Extract the (x, y) coordinate from the center of the cell holding the provided text.  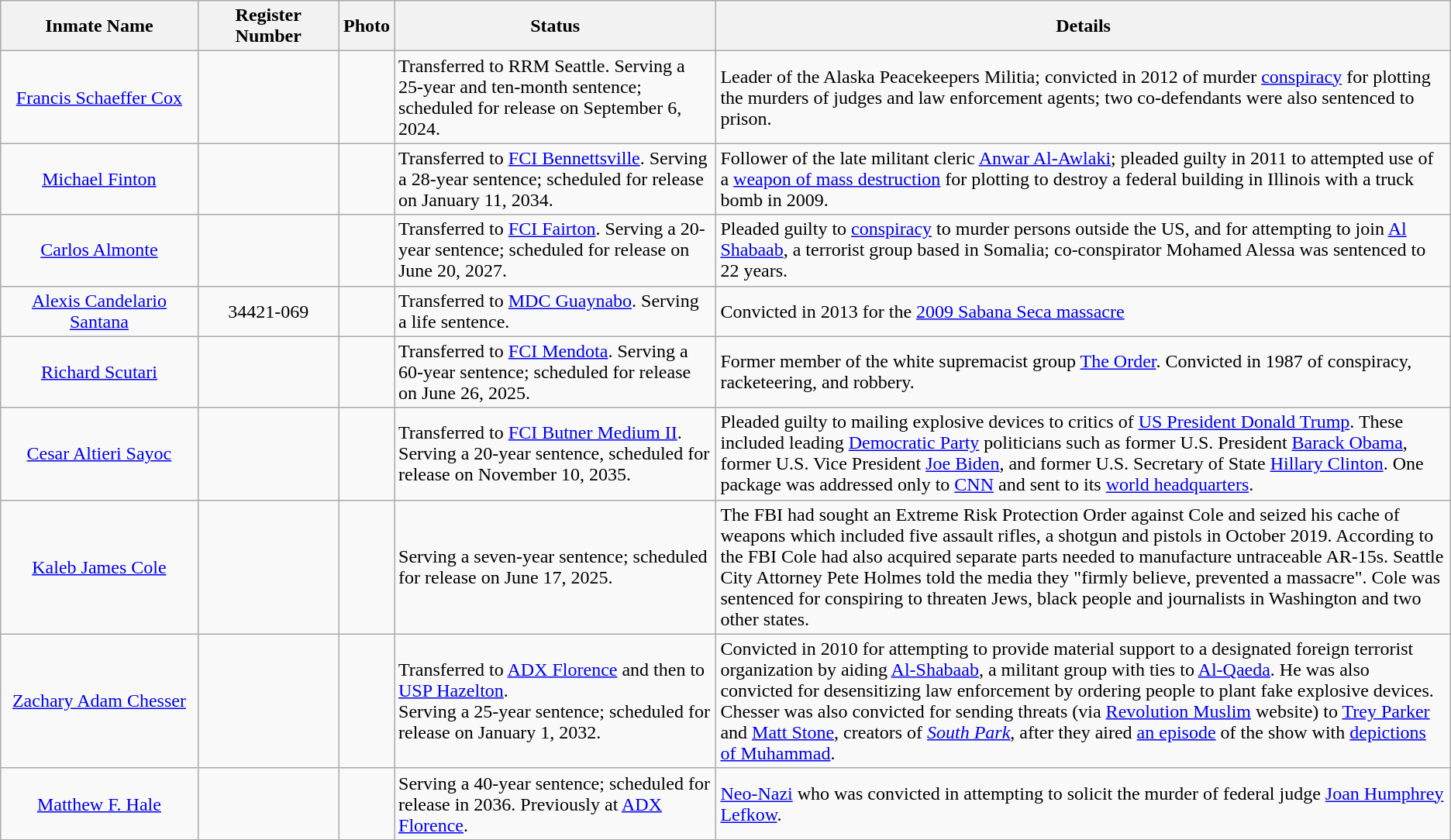
Details (1084, 26)
Transferred to FCI Bennettsville. Serving a 28-year sentence; scheduled for release on January 11, 2034. (555, 179)
Carlos Almonte (99, 250)
Serving a 40-year sentence; scheduled for release in 2036. Previously at ADX Florence. (555, 804)
Inmate Name (99, 26)
Richard Scutari (99, 372)
Alexis Candelario Santana (99, 312)
Transferred to MDC Guaynabo. Serving a life sentence. (555, 312)
Status (555, 26)
Transferred to FCI Fairton. Serving a 20-year sentence; scheduled for release on June 20, 2027. (555, 250)
Francis Schaeffer Cox (99, 98)
Cesar Altieri Sayoc (99, 454)
Photo (366, 26)
34421-069 (268, 312)
Transferred to RRM Seattle. Serving a 25-year and ten-month sentence; scheduled for release on September 6, 2024. (555, 98)
Transferred to FCI Mendota. Serving a 60-year sentence; scheduled for release on June 26, 2025. (555, 372)
Michael Finton (99, 179)
Neo-Nazi who was convicted in attempting to solicit the murder of federal judge Joan Humphrey Lefkow. (1084, 804)
Transferred to ADX Florence and then to USP Hazelton.Serving a 25-year sentence; scheduled for release on January 1, 2032. (555, 701)
Serving a seven-year sentence; scheduled for release on June 17, 2025. (555, 567)
Kaleb James Cole (99, 567)
Register Number (268, 26)
Convicted in 2013 for the 2009 Sabana Seca massacre (1084, 312)
Transferred to FCI Butner Medium II.Serving a 20-year sentence, scheduled for release on November 10, 2035. (555, 454)
Matthew F. Hale (99, 804)
Former member of the white supremacist group The Order. Convicted in 1987 of conspiracy, racketeering, and robbery. (1084, 372)
Zachary Adam Chesser (99, 701)
